Return [X, Y] of the center of cell containing provided text 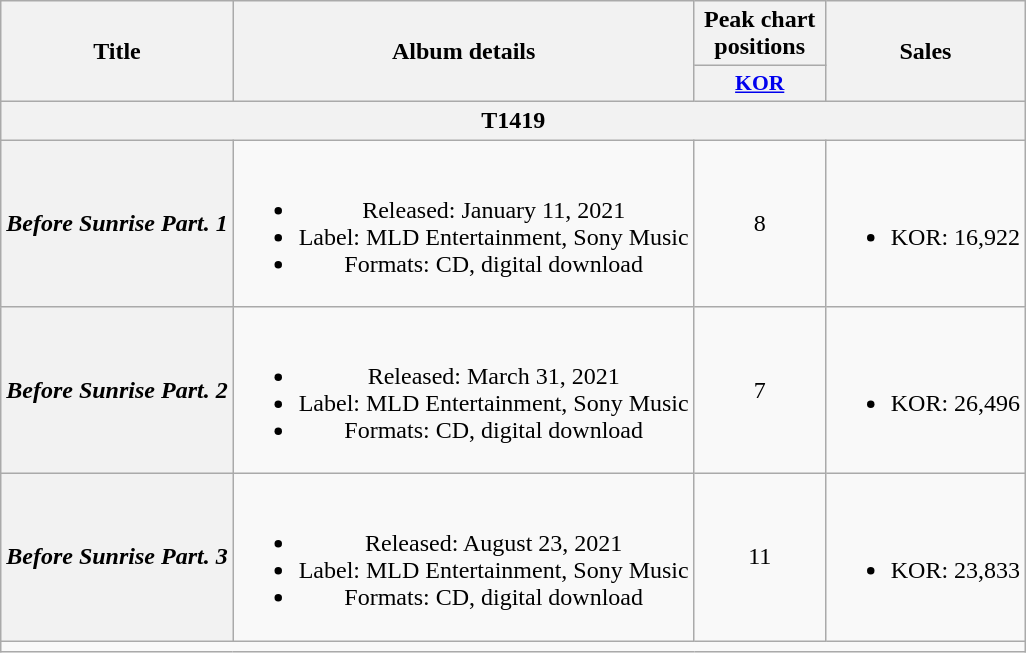
Released: August 23, 2021Label: MLD Entertainment, Sony MusicFormats: CD, digital download [464, 558]
Before Sunrise Part. 1 [117, 224]
Before Sunrise Part. 3 [117, 558]
Peak chart positions [760, 34]
T1419 [514, 120]
11 [760, 558]
Released: March 31, 2021Label: MLD Entertainment, Sony MusicFormats: CD, digital download [464, 390]
Before Sunrise Part. 2 [117, 390]
KOR: 26,496 [925, 390]
KOR [760, 84]
KOR: 16,922 [925, 224]
Released: January 11, 2021Label: MLD Entertainment, Sony MusicFormats: CD, digital download [464, 224]
Sales [925, 52]
KOR: 23,833 [925, 558]
7 [760, 390]
8 [760, 224]
Album details [464, 52]
Title [117, 52]
